From the cell containing the given text, extract its center point as (X, Y) coordinate. 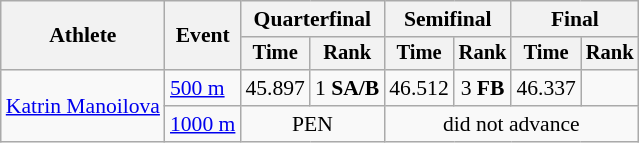
46.512 (418, 88)
1 SA/B (347, 88)
46.337 (546, 88)
did not advance (511, 124)
Quarterfinal (312, 19)
Event (202, 36)
500 m (202, 88)
Final (574, 19)
Semifinal (448, 19)
45.897 (274, 88)
Athlete (83, 36)
1000 m (202, 124)
Katrin Manoilova (83, 106)
PEN (312, 124)
3 FB (483, 88)
